Search for the cell housing the specified text and yield its (X, Y) center coordinate. 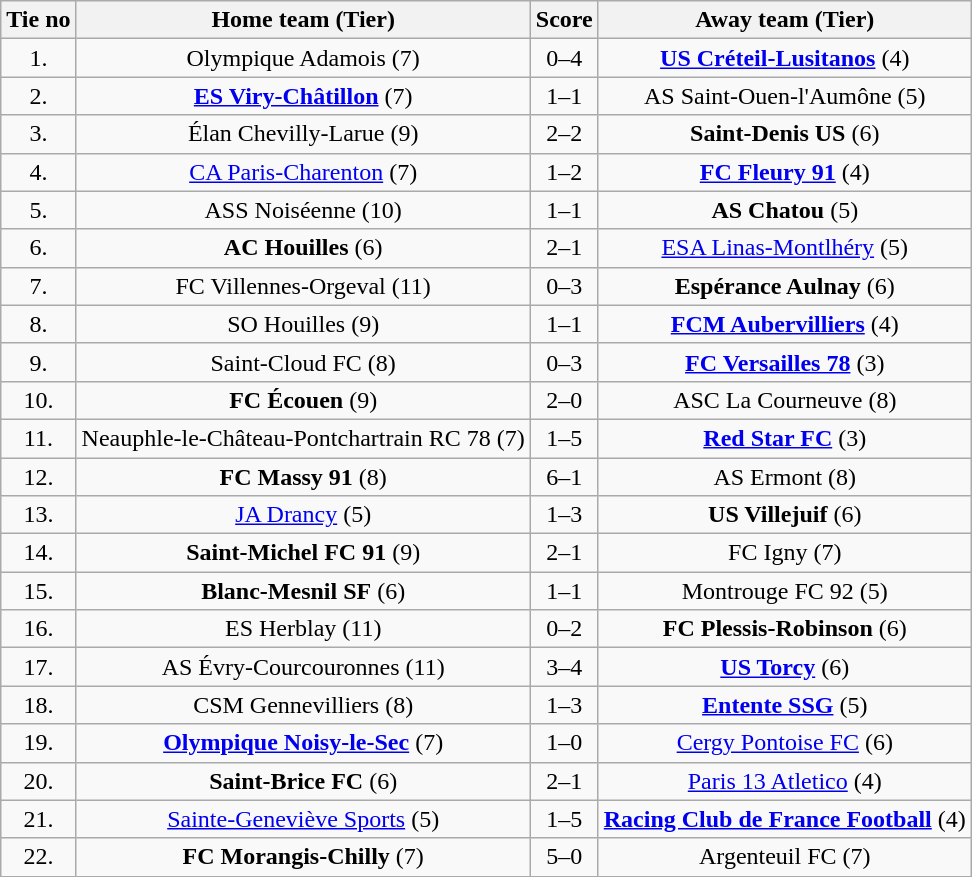
5–0 (564, 857)
2. (38, 96)
Saint-Cloud FC (8) (303, 362)
16. (38, 629)
FCM Aubervilliers (4) (784, 324)
Argenteuil FC (7) (784, 857)
11. (38, 438)
4. (38, 172)
US Villejuif (6) (784, 515)
US Torcy (6) (784, 667)
22. (38, 857)
FC Versailles 78 (3) (784, 362)
Élan Chevilly-Larue (9) (303, 134)
FC Morangis-Chilly (7) (303, 857)
FC Villennes-Orgeval (11) (303, 286)
9. (38, 362)
6. (38, 248)
Olympique Adamois (7) (303, 58)
1–2 (564, 172)
5. (38, 210)
13. (38, 515)
CSM Gennevilliers (8) (303, 705)
AS Évry-Courcouronnes (11) (303, 667)
1–0 (564, 743)
US Créteil-Lusitanos (4) (784, 58)
Olympique Noisy-le-Sec (7) (303, 743)
2–0 (564, 400)
0–4 (564, 58)
7. (38, 286)
Espérance Aulnay (6) (784, 286)
Sainte-Geneviève Sports (5) (303, 819)
21. (38, 819)
Red Star FC (3) (784, 438)
Montrouge FC 92 (5) (784, 591)
Tie no (38, 20)
SO Houilles (9) (303, 324)
Blanc-Mesnil SF (6) (303, 591)
Racing Club de France Football (4) (784, 819)
ASS Noiséenne (10) (303, 210)
Saint-Denis US (6) (784, 134)
Home team (Tier) (303, 20)
AC Houilles (6) (303, 248)
ESA Linas-Montlhéry (5) (784, 248)
0–2 (564, 629)
AS Saint-Ouen-l'Aumône (5) (784, 96)
3. (38, 134)
Saint-Michel FC 91 (9) (303, 553)
AS Ermont (8) (784, 477)
Score (564, 20)
Entente SSG (5) (784, 705)
Paris 13 Atletico (4) (784, 781)
FC Écouen (9) (303, 400)
19. (38, 743)
6–1 (564, 477)
3–4 (564, 667)
Neauphle-le-Château-Pontchartrain RC 78 (7) (303, 438)
JA Drancy (5) (303, 515)
Away team (Tier) (784, 20)
FC Igny (7) (784, 553)
8. (38, 324)
CA Paris-Charenton (7) (303, 172)
17. (38, 667)
Saint-Brice FC (6) (303, 781)
ASC La Courneuve (8) (784, 400)
AS Chatou (5) (784, 210)
10. (38, 400)
Cergy Pontoise FC (6) (784, 743)
20. (38, 781)
ES Viry-Châtillon (7) (303, 96)
1. (38, 58)
ES Herblay (11) (303, 629)
2–2 (564, 134)
15. (38, 591)
FC Massy 91 (8) (303, 477)
FC Fleury 91 (4) (784, 172)
FC Plessis-Robinson (6) (784, 629)
12. (38, 477)
14. (38, 553)
18. (38, 705)
